Output the [x, y] coordinate of the center of the cell containing the given text.  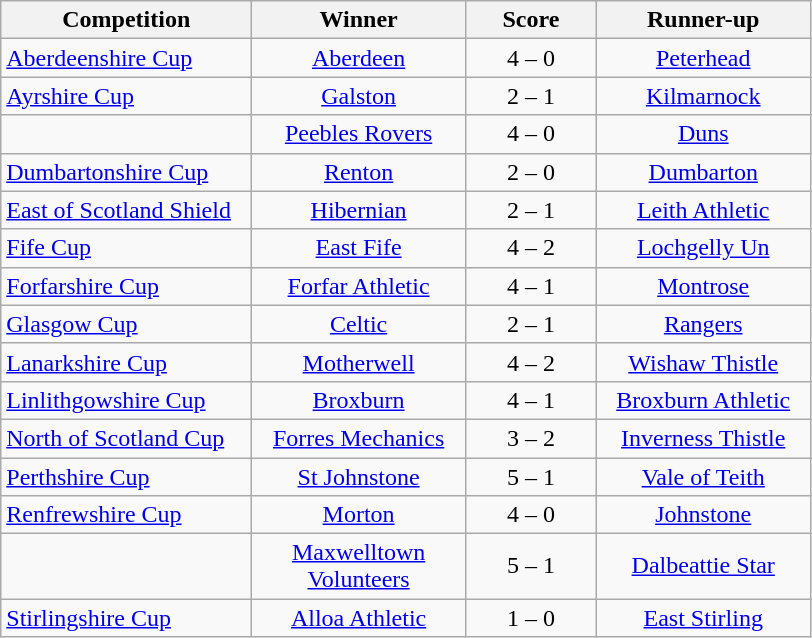
Peebles Rovers [359, 134]
Aberdeenshire Cup [126, 58]
Johnstone [703, 515]
Forres Mechanics [359, 438]
Stirlingshire Cup [126, 618]
Duns [703, 134]
Peterhead [703, 58]
Aberdeen [359, 58]
Forfarshire Cup [126, 286]
Forfar Athletic [359, 286]
Kilmarnock [703, 96]
Hibernian [359, 210]
East Fife [359, 248]
Celtic [359, 324]
Dumbarton [703, 172]
2 – 0 [530, 172]
Dalbeattie Star [703, 566]
East of Scotland Shield [126, 210]
1 – 0 [530, 618]
Competition [126, 20]
Perthshire Cup [126, 477]
Runner-up [703, 20]
East Stirling [703, 618]
3 – 2 [530, 438]
Inverness Thistle [703, 438]
Maxwelltown Volunteers [359, 566]
Vale of Teith [703, 477]
Rangers [703, 324]
Montrose [703, 286]
Leith Athletic [703, 210]
Glasgow Cup [126, 324]
Linlithgowshire Cup [126, 400]
Fife Cup [126, 248]
Broxburn [359, 400]
North of Scotland Cup [126, 438]
Winner [359, 20]
Dumbartonshire Cup [126, 172]
Wishaw Thistle [703, 362]
Morton [359, 515]
Renfrewshire Cup [126, 515]
Galston [359, 96]
Alloa Athletic [359, 618]
Renton [359, 172]
St Johnstone [359, 477]
Lanarkshire Cup [126, 362]
Motherwell [359, 362]
Ayrshire Cup [126, 96]
Broxburn Athletic [703, 400]
Lochgelly Un [703, 248]
Score [530, 20]
